For the text-containing cell, return its midpoint in (X, Y) coordinate format. 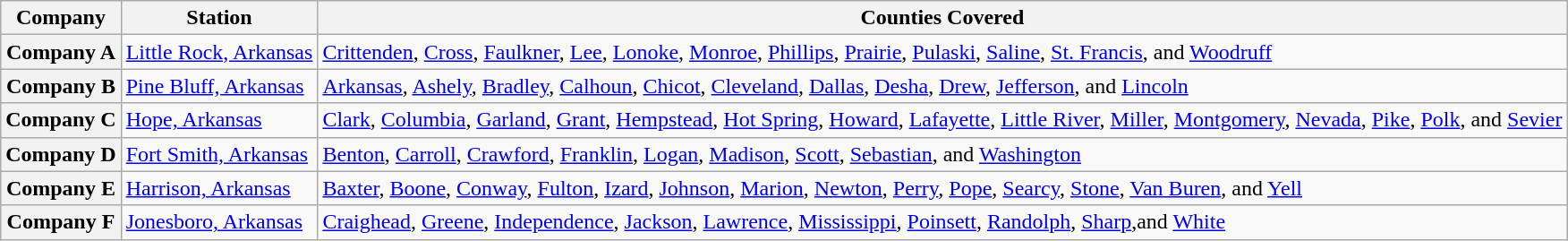
Hope, Arkansas (219, 120)
Fort Smith, Arkansas (219, 154)
Little Rock, Arkansas (219, 52)
Crittenden, Cross, Faulkner, Lee, Lonoke, Monroe, Phillips, Prairie, Pulaski, Saline, St. Francis, and Woodruff (942, 52)
Company F (61, 222)
Pine Bluff, Arkansas (219, 86)
Jonesboro, Arkansas (219, 222)
Harrison, Arkansas (219, 188)
Company (61, 18)
Company D (61, 154)
Company C (61, 120)
Counties Covered (942, 18)
Craighead, Greene, Independence, Jackson, Lawrence, Mississippi, Poinsett, Randolph, Sharp,and White (942, 222)
Benton, Carroll, Crawford, Franklin, Logan, Madison, Scott, Sebastian, and Washington (942, 154)
Baxter, Boone, Conway, Fulton, Izard, Johnson, Marion, Newton, Perry, Pope, Searcy, Stone, Van Buren, and Yell (942, 188)
Clark, Columbia, Garland, Grant, Hempstead, Hot Spring, Howard, Lafayette, Little River, Miller, Montgomery, Nevada, Pike, Polk, and Sevier (942, 120)
Company E (61, 188)
Company A (61, 52)
Station (219, 18)
Company B (61, 86)
Arkansas, Ashely, Bradley, Calhoun, Chicot, Cleveland, Dallas, Desha, Drew, Jefferson, and Lincoln (942, 86)
